Search for the cell housing the specified text and yield its [x, y] center coordinate. 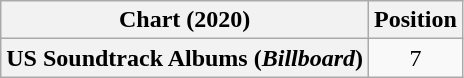
US Soundtrack Albums (Billboard) [185, 58]
Chart (2020) [185, 20]
7 [416, 58]
Position [416, 20]
